Scan for the cell matching the given text and deliver its (x, y) coordinate at center. 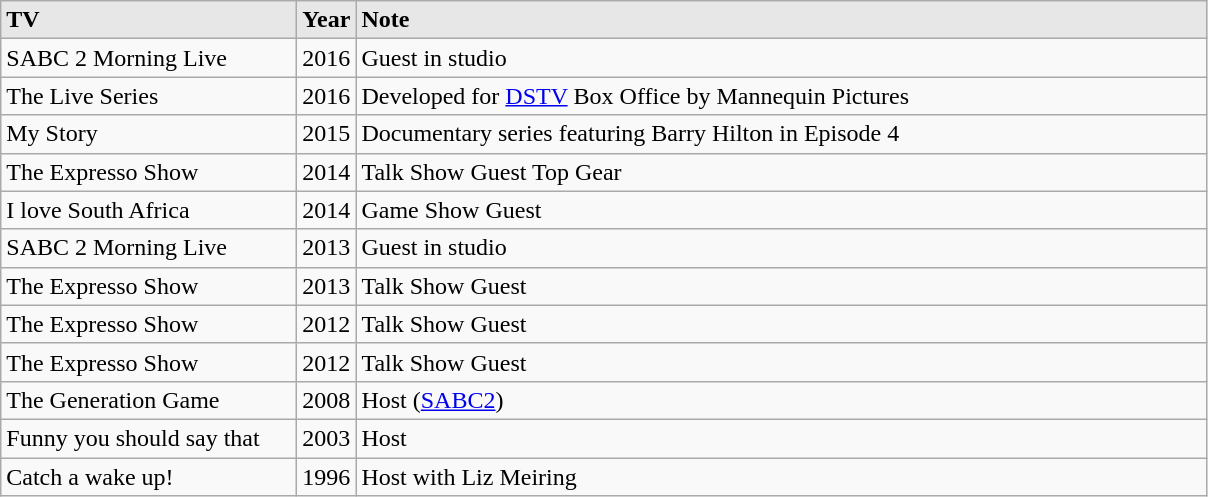
Documentary series featuring Barry Hilton in Episode 4 (782, 134)
TV (149, 20)
I love South Africa (149, 210)
2003 (326, 438)
Host (SABC2) (782, 400)
The Live Series (149, 96)
Host with Liz Meiring (782, 477)
Catch a wake up! (149, 477)
The Generation Game (149, 400)
Host (782, 438)
Game Show Guest (782, 210)
Year (326, 20)
Developed for DSTV Box Office by Mannequin Pictures (782, 96)
Talk Show Guest Top Gear (782, 172)
Note (782, 20)
2008 (326, 400)
2015 (326, 134)
Funny you should say that (149, 438)
My Story (149, 134)
1996 (326, 477)
